Return the (x, y) coordinate for the center point of the cell that contains the specified text.  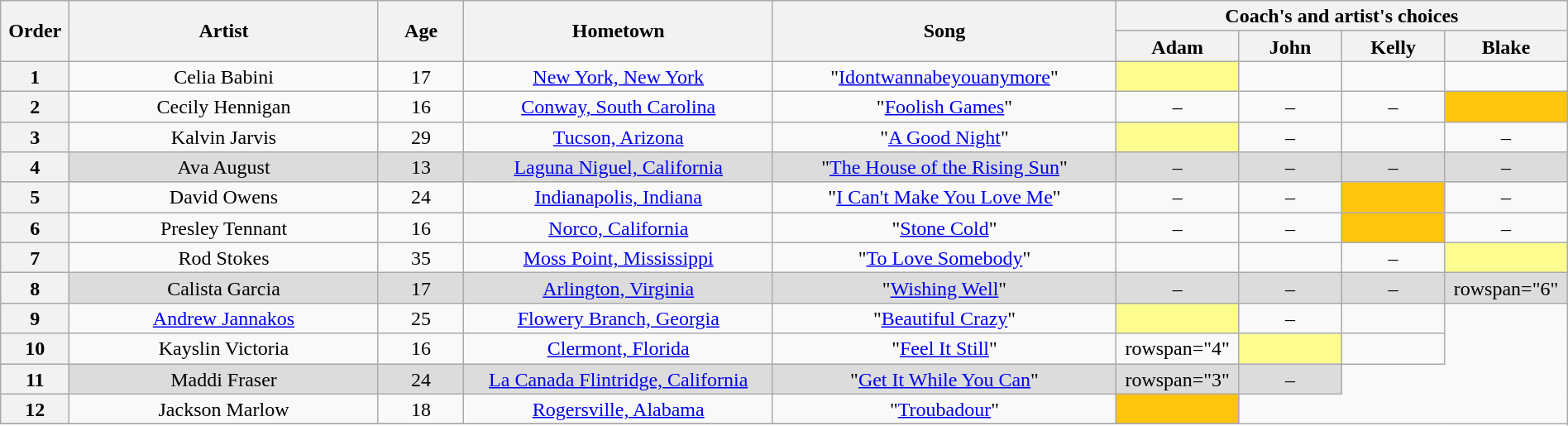
2 (35, 106)
"I Can't Make You Love Me" (944, 197)
6 (35, 228)
Order (35, 31)
25 (421, 318)
Jackson Marlow (224, 409)
Kayslin Victoria (224, 349)
Cecily Hennigan (224, 106)
4 (35, 167)
La Canada Flintridge, California (619, 379)
Indianapolis, Indiana (619, 197)
7 (35, 258)
"Feel It Still" (944, 349)
Maddi Fraser (224, 379)
Song (944, 31)
Ava August (224, 167)
Celia Babini (224, 76)
13 (421, 167)
Rod Stokes (224, 258)
Arlington, Virginia (619, 288)
Adam (1178, 46)
rowspan="4" (1178, 349)
Kalvin Jarvis (224, 137)
"Wishing Well" (944, 288)
5 (35, 197)
"A Good Night" (944, 137)
Hometown (619, 31)
Flowery Branch, Georgia (619, 318)
Blake (1506, 46)
12 (35, 409)
Presley Tennant (224, 228)
35 (421, 258)
"The House of the Rising Sun" (944, 167)
9 (35, 318)
rowspan="6" (1506, 288)
David Owens (224, 197)
Norco, California (619, 228)
29 (421, 137)
Tucson, Arizona (619, 137)
"Stone Cold" (944, 228)
8 (35, 288)
18 (421, 409)
rowspan="3" (1178, 379)
Kelly (1393, 46)
Moss Point, Mississippi (619, 258)
John (1290, 46)
Coach's and artist's choices (1342, 17)
Calista Garcia (224, 288)
Artist (224, 31)
1 (35, 76)
11 (35, 379)
Andrew Jannakos (224, 318)
Clermont, Florida (619, 349)
"Beautiful Crazy" (944, 318)
3 (35, 137)
"Troubadour" (944, 409)
"Get It While You Can" (944, 379)
10 (35, 349)
New York, New York (619, 76)
"Foolish Games" (944, 106)
"To Love Somebody" (944, 258)
Age (421, 31)
Laguna Niguel, California (619, 167)
Rogersville, Alabama (619, 409)
"Idontwannabeyouanymore" (944, 76)
Conway, South Carolina (619, 106)
